Provide the [X, Y] coordinate of the cell's center where the given text is located.  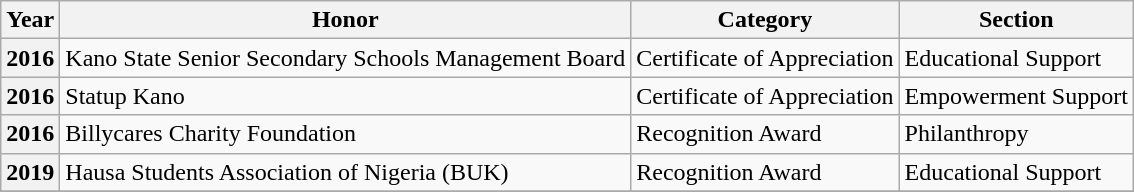
2019 [30, 172]
Billycares Charity Foundation [346, 134]
Philanthropy [1016, 134]
Section [1016, 20]
Hausa Students Association of Nigeria (BUK) [346, 172]
Category [765, 20]
Year [30, 20]
Kano State Senior Secondary Schools Management Board [346, 58]
Empowerment Support [1016, 96]
Honor [346, 20]
Statup Kano [346, 96]
